Extract the [x, y] coordinate from the center of the cell holding the provided text.  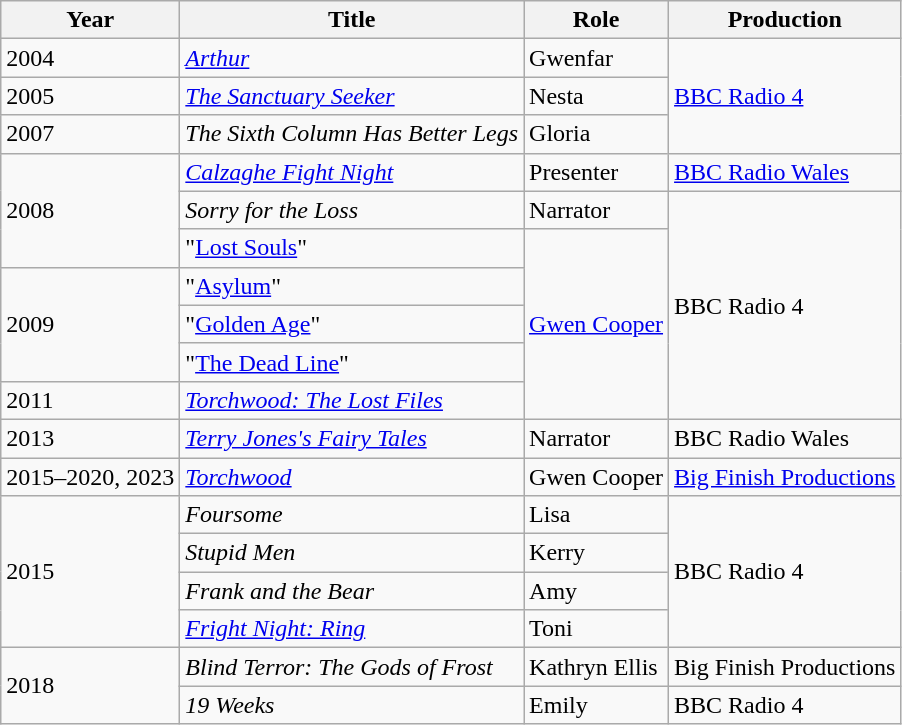
2013 [90, 438]
2005 [90, 96]
Sorry for the Loss [352, 210]
2008 [90, 210]
2015 [90, 572]
Torchwood [352, 477]
Emily [596, 705]
2018 [90, 686]
Stupid Men [352, 553]
The Sanctuary Seeker [352, 96]
Gwenfar [596, 58]
"The Dead Line" [352, 362]
Amy [596, 591]
2015–2020, 2023 [90, 477]
Terry Jones's Fairy Tales [352, 438]
2011 [90, 400]
Title [352, 20]
Lisa [596, 515]
"Golden Age" [352, 324]
2009 [90, 324]
Nesta [596, 96]
Year [90, 20]
Toni [596, 629]
Gloria [596, 134]
Production [785, 20]
Fright Night: Ring [352, 629]
2004 [90, 58]
Blind Terror: The Gods of Frost [352, 667]
2007 [90, 134]
19 Weeks [352, 705]
"Lost Souls" [352, 248]
Role [596, 20]
Kerry [596, 553]
The Sixth Column Has Better Legs [352, 134]
Kathryn Ellis [596, 667]
Foursome [352, 515]
Frank and the Bear [352, 591]
Calzaghe Fight Night [352, 172]
Presenter [596, 172]
"Asylum" [352, 286]
Torchwood: The Lost Files [352, 400]
Arthur [352, 58]
